Return the [X, Y] coordinate for the center point of the cell that contains the specified text.  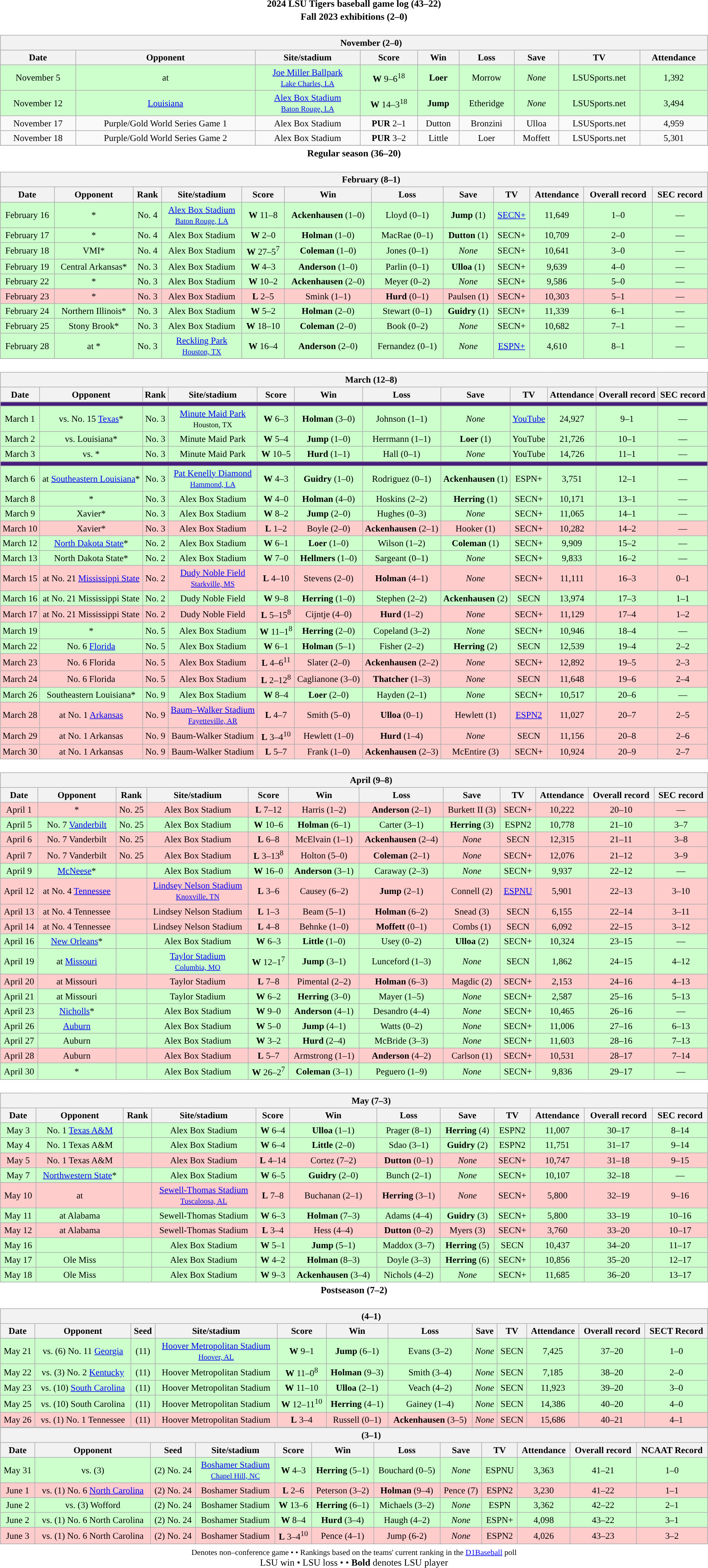
14,386 [553, 1404]
Hoover Metropolitan StadiumHoover, AL [216, 1351]
5–1 [618, 296]
16–3 [627, 578]
13,974 [572, 598]
February 25 [27, 326]
Jump [438, 103]
Harris (1–2) [324, 810]
Louisiana [165, 103]
Herring (3–1) [409, 1195]
19–6 [627, 679]
Ackenhausen (3–4) [333, 1275]
Holman (5–1) [329, 646]
Holman (1–0) [328, 235]
Combs (1) [472, 926]
April (9–8) [354, 780]
11,923 [553, 1388]
May 12 [18, 1230]
May 21 [18, 1351]
18–4 [627, 631]
21,726 [572, 439]
24,927 [572, 419]
20–9 [627, 752]
10–16 [680, 1215]
Guidry (1) [468, 311]
Herring (2) [476, 646]
Stony Brook* [94, 326]
VMI* [94, 251]
Herring (6–1) [343, 1505]
Russell (0–1) [357, 1420]
L 3–6 [268, 891]
W 11–18 [276, 631]
6–13 [681, 1026]
MacRae (0–1) [407, 235]
11,006 [562, 1026]
Burkett II (3) [472, 810]
3,760 [557, 1230]
19–4 [627, 646]
June 3 [18, 1536]
(3–1) [354, 1435]
Smith (5–0) [329, 715]
Frank (1–0) [329, 752]
Ackenhausen (2–2) [401, 662]
W 9–618 [389, 77]
43–22 [603, 1520]
27–16 [621, 1026]
3,751 [572, 479]
Ackenhausen (2) [476, 598]
Michaels (3–2) [407, 1505]
24–15 [621, 961]
37–20 [612, 1351]
10,946 [572, 631]
L 2–128 [276, 679]
6,155 [562, 911]
Johnson (1–1) [401, 419]
Cortez (7–2) [333, 1160]
May 22 [18, 1372]
28–17 [621, 1055]
W 10–2 [263, 281]
Stephen (2–2) [401, 598]
34–20 [618, 1245]
Peguero (1–9) [401, 1071]
Ackenhausen (2–0) [328, 281]
Carlson (1) [472, 1055]
vs. Louisiana* [91, 439]
Moffett [537, 138]
11,339 [557, 311]
W 6–5 [273, 1175]
14–2 [627, 528]
November 18 [38, 138]
W 9–1 [302, 1351]
Minute Maid ParkHouston, TX [213, 419]
11,156 [572, 736]
Magdic (2) [472, 981]
Nichols (4–2) [409, 1275]
11,027 [572, 715]
42–22 [603, 1505]
Herring (1) [476, 499]
Caglianone (3–0) [329, 679]
Desandro (4–4) [401, 1011]
28–16 [621, 1041]
11,603 [562, 1041]
11,685 [557, 1275]
11,007 [557, 1130]
Guidry (2) [467, 1145]
Moffett (0–1) [401, 926]
Ackenhausen (3–5) [430, 1420]
8–14 [680, 1130]
Guidry (2–0) [333, 1175]
5,301 [674, 138]
March 16 [20, 598]
11–1 [627, 454]
0–1 [683, 578]
12,315 [562, 839]
4–1 [676, 1420]
Joe Miller BallparkLake Charles, LA [307, 77]
Reckling ParkHouston, TX [201, 346]
November 12 [38, 103]
April 21 [19, 996]
26–16 [621, 1011]
PUR 3–2 [389, 138]
Ackenhausen (2–1) [401, 528]
4–12 [681, 961]
W 9–8 [276, 598]
March 3 [20, 454]
10,437 [557, 1245]
McBride (3–3) [401, 1041]
Slater (2–0) [329, 662]
February 17 [27, 235]
May 23 [18, 1388]
Pat Kenelly DiamondHammond, LA [213, 479]
4,610 [557, 346]
Ackenhausen (2–4) [401, 839]
Dudy Noble FieldStarkville, MS [213, 578]
Connell (2) [472, 891]
13–1 [627, 499]
March 8 [20, 499]
April 14 [19, 926]
17–4 [627, 614]
33–19 [618, 1215]
Smith (3–4) [430, 1372]
March 24 [20, 679]
Holman (6–3) [401, 981]
March 2 [20, 439]
10–17 [680, 1230]
6–1 [618, 311]
Guidry (1–0) [329, 479]
2,587 [562, 996]
L 4–7 [276, 715]
Anderson (3–1) [324, 871]
May 4 [18, 1145]
vs. (6) No. 11 Georgia [83, 1351]
1–2 [683, 614]
April 30 [19, 1071]
April 7 [19, 855]
24–16 [621, 981]
Holman (2–0) [328, 311]
March 23 [20, 662]
7–13 [681, 1041]
February 22 [27, 281]
W 27–57 [263, 251]
Book (0–2) [407, 326]
Stevens (2–0) [329, 578]
9,833 [572, 558]
Snead (3) [472, 911]
Sewell-Thomas StadiumTuscaloosa, AL [204, 1195]
McEntire (3) [476, 752]
29–17 [621, 1071]
W 6–2 [268, 996]
Holman (6–1) [324, 824]
3–9 [681, 855]
Sargeant (0–1) [401, 558]
10,222 [562, 810]
10,709 [557, 235]
McElvain (1–1) [324, 839]
10,641 [557, 251]
3–7 [681, 824]
Central Arkansas* [94, 267]
20–6 [627, 695]
4,026 [544, 1536]
30–17 [618, 1130]
Herring (1–0) [329, 598]
March 13 [20, 558]
W 10–5 [276, 454]
Herrmann (1–1) [401, 439]
Meyer (0–2) [407, 281]
Taylor StadiumColumbia, MO [198, 961]
March 15 [20, 578]
Herring (3–0) [324, 996]
April 5 [19, 824]
L 4–14 [273, 1160]
March 26 [20, 695]
Ulloa (1–1) [333, 1130]
Holman (4–0) [329, 499]
Hurd (1–4) [401, 736]
Boshamer StadiumChapel Hill, NC [235, 1470]
7,425 [553, 1351]
June 1 [18, 1490]
11,751 [557, 1145]
April 6 [19, 839]
Baum–Walker StadiumFayetteville, AR [213, 715]
7,185 [553, 1372]
Paulsen (1) [468, 296]
11,648 [572, 679]
vs. (3) Wofford [93, 1505]
March 9 [20, 513]
Anderson (4–1) [324, 1011]
Lindsey Nelson StadiumKnoxville, TN [198, 891]
March (12–8) [354, 380]
May 3 [18, 1130]
2–4 [683, 679]
Ulloa (2) [472, 941]
May 7 [18, 1175]
Dutton (0–2) [409, 1230]
May (7–3) [354, 1101]
L 1–3 [268, 911]
April 27 [19, 1041]
March 12 [20, 543]
2–5 [683, 715]
May 11 [18, 1215]
W 26–27 [268, 1071]
November (2–0) [354, 43]
L 6–8 [268, 839]
W 13–6 [293, 1505]
May 16 [18, 1245]
41–22 [603, 1490]
April 23 [19, 1011]
Coleman (1–0) [328, 251]
14,726 [572, 454]
Lunceford (1–3) [401, 961]
Ulloa (0–1) [401, 715]
Hughes (0–3) [401, 513]
Hoskins (2–2) [401, 499]
W 9–0 [268, 1011]
10,682 [557, 326]
31–18 [618, 1160]
5,901 [562, 891]
Herring (4–1) [357, 1404]
Mayer (1–5) [401, 996]
4–13 [681, 981]
19–5 [627, 662]
Loer (1–0) [329, 543]
November 17 [38, 124]
Veach (4–2) [430, 1388]
vs. No. 15 Texas* [91, 419]
February 28 [27, 346]
22–14 [621, 911]
Fernandez (0–1) [407, 346]
Jump (5–1) [333, 1245]
Anderson (2–1) [401, 810]
W 16–0 [268, 871]
3–10 [681, 891]
20–10 [621, 810]
Purple/Gold World Series Game 2 [165, 138]
at * [94, 346]
(4–1) [354, 1316]
L 2–5 [263, 296]
Caraway (2–3) [401, 871]
Jump (1) [468, 215]
Cijntje (4–0) [329, 614]
10,531 [562, 1055]
12–17 [680, 1260]
Jump (3–1) [324, 961]
Jump (2–1) [401, 891]
9,586 [557, 281]
10–1 [627, 439]
Wilson (1–2) [401, 543]
Herring (5–1) [343, 1470]
21–12 [621, 855]
March 6 [20, 479]
L 4–10 [276, 578]
vs. (3) [93, 1470]
10,303 [557, 296]
1,392 [674, 77]
3,363 [544, 1470]
Herring (3) [472, 824]
May 10 [18, 1195]
Maddox (3–7) [409, 1245]
10,747 [557, 1160]
10,517 [572, 695]
February (8–1) [354, 180]
May 26 [18, 1420]
Haugh (4–2) [407, 1520]
March 30 [20, 752]
Behnke (1–0) [324, 926]
Pence (4–1) [343, 1536]
Hewlett (1) [476, 715]
W 11–10 [302, 1388]
Coleman (3–1) [324, 1071]
W 12–1110 [302, 1404]
2–6 [683, 736]
NCAAT Record [672, 1450]
33–20 [618, 1230]
February 24 [27, 311]
McNeese* [77, 871]
Copeland (3–2) [401, 631]
12,892 [572, 662]
Dutton (1) [468, 235]
Sdao (3–1) [409, 1145]
5–0 [618, 281]
Beam (5–1) [324, 911]
7–1 [618, 326]
10,171 [572, 499]
Evans (3–2) [430, 1351]
W 18–10 [263, 326]
May 18 [18, 1275]
38–20 [612, 1372]
Little (1–0) [324, 941]
3–1 [672, 1520]
10,107 [557, 1175]
43–23 [603, 1536]
W 11–8 [263, 215]
Myers (3) [467, 1230]
Dutton [438, 124]
Hall (0–1) [401, 454]
SECT Record [676, 1331]
April 9 [19, 871]
February 23 [27, 296]
Anderson (1–0) [328, 267]
9,909 [572, 543]
Guidry (3) [467, 1215]
11,129 [572, 614]
Pence (7) [461, 1490]
2,153 [562, 981]
4,098 [544, 1520]
Jump (6-2) [407, 1536]
Peterson (3–2) [343, 1490]
39–20 [612, 1388]
Ulloa (2–1) [357, 1388]
11–17 [680, 1245]
41–21 [603, 1470]
3,494 [674, 103]
Smink (1–1) [328, 296]
vs. * [91, 454]
Etheridge [487, 103]
W 5–1 [273, 1245]
W 8–2 [276, 513]
40–21 [612, 1420]
11,649 [557, 215]
L 2–6 [293, 1490]
Purple/Gold World Series Game 1 [165, 124]
May 31 [18, 1470]
W 5–4 [276, 439]
32–19 [618, 1195]
Adams (4–4) [409, 1215]
Herring (5) [467, 1245]
Causey (6–2) [324, 891]
Prager (8–1) [409, 1130]
W 3–2 [268, 1041]
14–1 [627, 513]
2–7 [683, 752]
Holton (5–0) [324, 855]
35–20 [618, 1260]
March 28 [20, 715]
Ulloa [537, 124]
L 4–611 [276, 662]
3–2 [672, 1536]
March 17 [20, 614]
Hurd (3–4) [343, 1520]
10,324 [562, 941]
Holman (4–1) [401, 578]
Hooker (1) [476, 528]
13–17 [680, 1275]
Usey (0–2) [401, 941]
20–7 [627, 715]
2–1 [672, 1505]
Southeastern Louisiana* [91, 695]
Northwestern State* [80, 1175]
W 4–2 [273, 1260]
3,362 [544, 1505]
April 16 [19, 941]
Holman (9–3) [357, 1372]
Rodriguez (0–1) [401, 479]
32–18 [618, 1175]
12–1 [627, 479]
25–16 [621, 996]
9–1 [627, 419]
16–2 [627, 558]
L 3–138 [268, 855]
May 17 [18, 1260]
W 10–6 [268, 824]
W 14–318 [389, 103]
April 28 [19, 1055]
6,092 [562, 926]
Hurd (1–2) [401, 614]
April 13 [19, 911]
Jump (4–1) [324, 1026]
Buchanan (2–1) [333, 1195]
W 5–0 [268, 1026]
11,065 [572, 513]
Jump (1–0) [329, 439]
Ackenhausen (2–3) [401, 752]
March 29 [20, 736]
L 5–158 [276, 614]
8–1 [618, 346]
March 19 [20, 631]
3–11 [681, 911]
2–3 [683, 662]
February 18 [27, 251]
10,856 [557, 1260]
March 10 [20, 528]
Morrow [487, 77]
22–12 [621, 871]
PUR 2–1 [389, 124]
Holman (7–3) [333, 1215]
5–13 [681, 996]
10,924 [572, 752]
April 19 [19, 961]
Hellmers (1–0) [329, 558]
12,076 [562, 855]
2–2 [683, 646]
15,686 [553, 1420]
March 22 [20, 646]
Lloyd (0–1) [407, 215]
Boyle (2–0) [329, 528]
Holman (8–3) [333, 1260]
9,937 [562, 871]
W 7–0 [276, 558]
Ackenhausen (1) [476, 479]
Hurd (1–1) [329, 454]
April 1 [19, 810]
Watts (0–2) [401, 1026]
Hewlett (1–0) [329, 736]
April 12 [19, 891]
Little (2–0) [333, 1145]
9–15 [680, 1160]
36–20 [618, 1275]
Herring (4) [467, 1130]
Bronzini [487, 124]
November 5 [38, 77]
Herring (6) [467, 1260]
Herring (2–0) [329, 631]
W 4–0 [276, 499]
7–14 [681, 1055]
ESPN [500, 1505]
10,465 [562, 1011]
W 9–3 [273, 1275]
April 26 [19, 1026]
Hayden (2–1) [401, 695]
Fisher (2–2) [401, 646]
Ulloa (1) [468, 267]
Little [438, 138]
Northern Illinois* [94, 311]
Loer (1) [476, 439]
W 5–2 [263, 311]
12,539 [572, 646]
9,639 [557, 267]
February 16 [27, 215]
Hurd (0–1) [407, 296]
9,836 [562, 1071]
April 20 [19, 981]
Holman (3–0) [329, 419]
10,778 [562, 824]
March 1 [20, 419]
10,282 [572, 528]
23–15 [621, 941]
40–20 [612, 1404]
15–2 [627, 543]
May 5 [18, 1160]
9–14 [680, 1145]
21–10 [621, 824]
Ackenhausen (1–0) [328, 215]
Coleman (2–1) [401, 855]
Thatcher (1–3) [401, 679]
Anderson (4–2) [401, 1055]
3–8 [681, 839]
Hurd (2–4) [324, 1041]
Coleman (1) [476, 543]
vs. (1) No. 1 Tennessee [83, 1420]
Nicholls* [77, 1011]
22–13 [621, 891]
L 1–2 [276, 528]
Hess (4–4) [333, 1230]
W 12–17 [268, 961]
Anderson (2–0) [328, 346]
Stewart (0–1) [407, 311]
February 19 [27, 267]
W 11–08 [302, 1372]
Loer (2–0) [329, 695]
21–11 [621, 839]
3–12 [681, 926]
9–16 [680, 1195]
1,862 [562, 961]
Jump (2–0) [329, 513]
Carter (3–1) [401, 824]
W 2–0 [263, 235]
L 7–12 [268, 810]
Jones (0–1) [407, 251]
Doyle (3–3) [409, 1260]
4,959 [674, 124]
Coleman (2–0) [328, 326]
at Southeastern Louisiana* [91, 479]
Holman (9–4) [407, 1490]
Gainey (1–4) [430, 1404]
Dutton (0–1) [409, 1160]
Bunch (2–1) [409, 1175]
Jump (6–1) [357, 1351]
W 16–4 [263, 346]
New Orleans* [77, 941]
11,111 [572, 578]
Holman (6–2) [401, 911]
20–8 [627, 736]
vs. (3) No. 2 Kentucky [83, 1372]
Parlin (0–1) [407, 267]
Pimental (2–2) [324, 981]
Bouchard (0–5) [407, 1470]
May 25 [18, 1404]
3,230 [544, 1490]
17–3 [627, 598]
L 4–8 [268, 926]
22–15 [621, 926]
31–17 [618, 1145]
Armstrong (1–1) [324, 1055]
